Provide the [X, Y] coordinate of the cell's center where the given text is located.  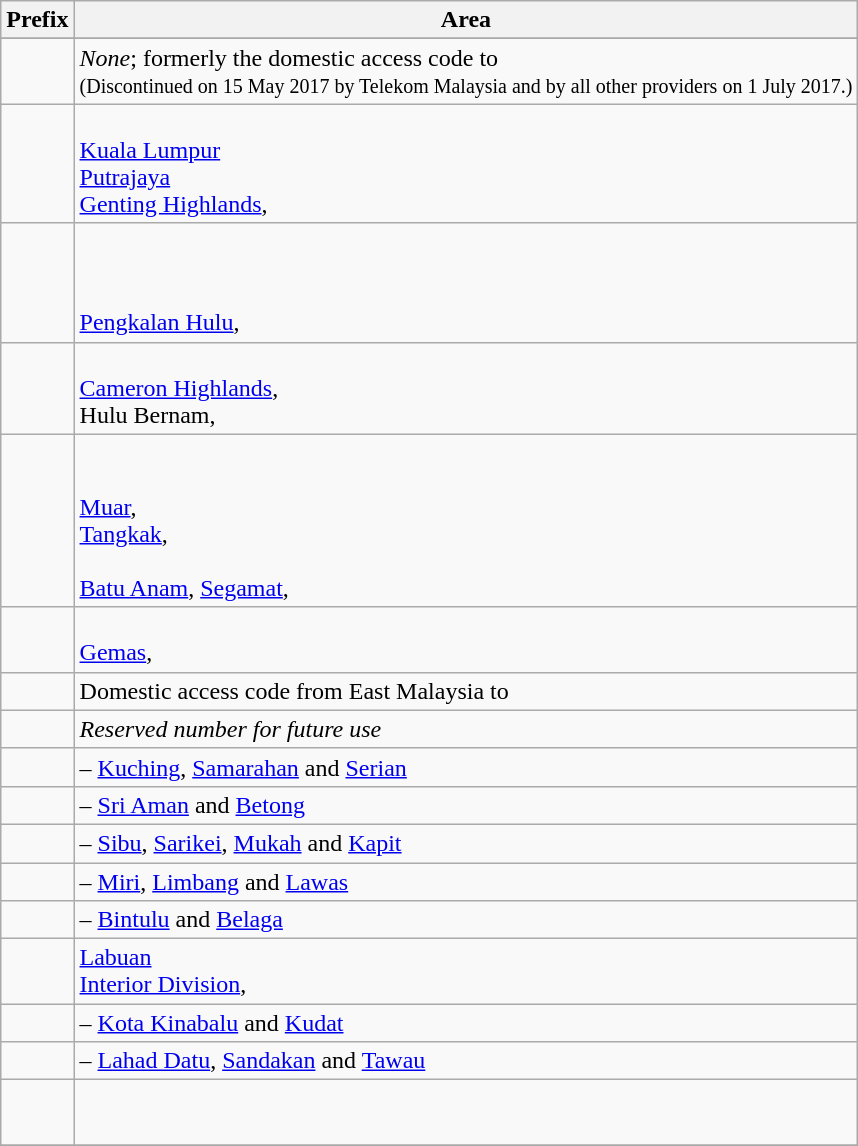
Reserved number for future use [466, 729]
Cameron Highlands, Hulu Bernam, [466, 388]
Kuala Lumpur PutrajayaGenting Highlands, [466, 164]
– Miri, Limbang and Lawas [466, 881]
None; formerly the domestic access code to (Discontinued on 15 May 2017 by Telekom Malaysia and by all other providers on 1 July 2017.) [466, 72]
– Lahad Datu, Sandakan and Tawau [466, 1061]
– Kota Kinabalu and Kudat [466, 1023]
– Kuching, Samarahan and Serian [466, 767]
– Bintulu and Belaga [466, 920]
LabuanInterior Division, [466, 972]
Prefix [38, 20]
– Sri Aman and Betong [466, 805]
Muar, Tangkak, Batu Anam, Segamat, [466, 520]
Gemas, [466, 640]
– Sibu, Sarikei, Mukah and Kapit [466, 843]
Domestic access code from East Malaysia to [466, 691]
Area [466, 20]
Pengkalan Hulu, [466, 282]
